Capture the cell that displays the provided text and extract its [x, y] central coordinate. 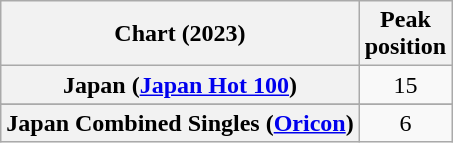
15 [405, 85]
Japan Combined Singles (Oricon) [180, 123]
Peakposition [405, 34]
Japan (Japan Hot 100) [180, 85]
Chart (2023) [180, 34]
6 [405, 123]
